Return the [x, y] coordinate for the center point of the cell that contains the specified text.  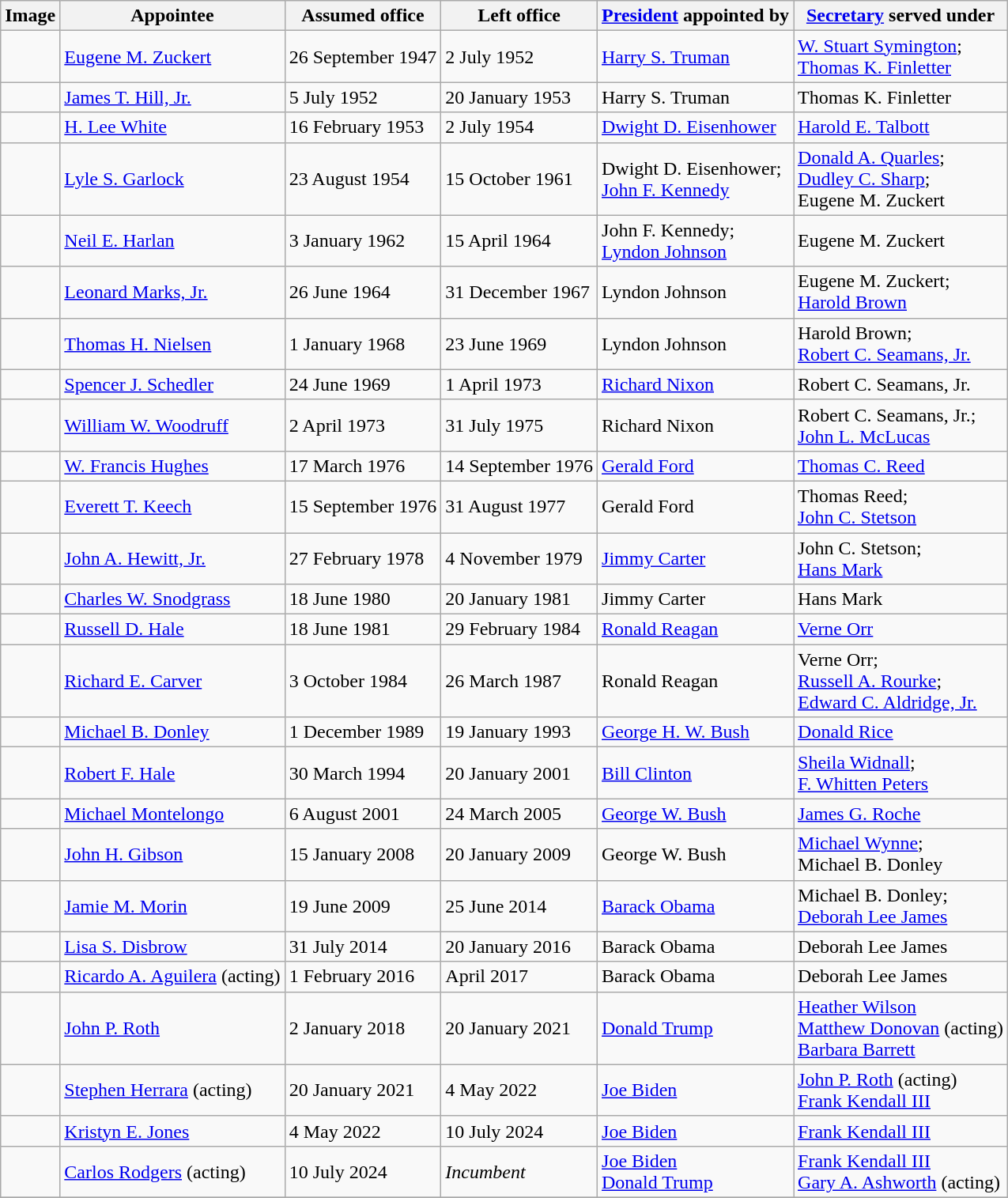
Russell D. Hale [172, 629]
James T. Hill, Jr. [172, 97]
John F. Kennedy;Lyndon Johnson [696, 240]
31 December 1967 [519, 293]
Donald Rice [901, 732]
2 April 1973 [363, 425]
Thomas Reed;John C. Stetson [901, 506]
H. Lee White [172, 127]
20 January 1981 [519, 599]
Kristyn E. Jones [172, 1131]
3 October 1984 [363, 681]
24 June 1969 [363, 384]
John A. Hewitt, Jr. [172, 558]
Michael Wynne;Michael B. Donley [901, 854]
James G. Roche [901, 814]
20 January 2009 [519, 854]
2 July 1952 [519, 57]
Dwight D. Eisenhower;John F. Kennedy [696, 179]
1 April 1973 [519, 384]
24 March 2005 [519, 814]
Jamie M. Morin [172, 906]
Thomas K. Finletter [901, 97]
Dwight D. Eisenhower [696, 127]
Michael Montelongo [172, 814]
Harold E. Talbott [901, 127]
30 March 1994 [363, 773]
15 September 1976 [363, 506]
4 November 1979 [519, 558]
Michael B. Donley;Deborah Lee James [901, 906]
Image [30, 16]
20 January 1953 [519, 97]
31 August 1977 [519, 506]
W. Francis Hughes [172, 466]
John P. Roth (acting)Frank Kendall III [901, 1090]
15 January 2008 [363, 854]
5 July 1952 [363, 97]
President appointed by [696, 16]
Leonard Marks, Jr. [172, 293]
Ricardo A. Aguilera (acting) [172, 977]
20 January 2016 [519, 947]
Harold Brown;Robert C. Seamans, Jr. [901, 343]
15 April 1964 [519, 240]
Robert C. Seamans, Jr. [901, 384]
Thomas H. Nielsen [172, 343]
1 December 1989 [363, 732]
Frank Kendall III [901, 1131]
Sheila Widnall;F. Whitten Peters [901, 773]
19 June 2009 [363, 906]
1 January 1968 [363, 343]
1 February 2016 [363, 977]
Frank Kendall IIIGary A. Ashworth (acting) [901, 1172]
Michael B. Donley [172, 732]
26 March 1987 [519, 681]
Richard E. Carver [172, 681]
26 September 1947 [363, 57]
Eugene M. Zuckert; Harold Brown [901, 293]
31 July 2014 [363, 947]
Robert C. Seamans, Jr.;John L. McLucas [901, 425]
23 August 1954 [363, 179]
25 June 2014 [519, 906]
3 January 1962 [363, 240]
15 October 1961 [519, 179]
2 January 2018 [363, 1028]
Thomas C. Reed [901, 466]
John H. Gibson [172, 854]
26 June 1964 [363, 293]
Spencer J. Schedler [172, 384]
Everett T. Keech [172, 506]
Carlos Rodgers (acting) [172, 1172]
Lisa S. Disbrow [172, 947]
Lyle S. Garlock [172, 179]
2 July 1954 [519, 127]
Verne Orr;Russell A. Rourke;Edward C. Aldridge, Jr. [901, 681]
John P. Roth [172, 1028]
George H. W. Bush [696, 732]
18 June 1981 [363, 629]
Bill Clinton [696, 773]
Verne Orr [901, 629]
18 June 1980 [363, 599]
17 March 1976 [363, 466]
6 August 2001 [363, 814]
14 September 1976 [519, 466]
Assumed office [363, 16]
Donald Trump [696, 1028]
Robert F. Hale [172, 773]
Secretary served under [901, 16]
William W. Woodruff [172, 425]
Charles W. Snodgrass [172, 599]
31 July 1975 [519, 425]
Appointee [172, 16]
Left office [519, 16]
27 February 1978 [363, 558]
April 2017 [519, 977]
20 January 2001 [519, 773]
Donald A. Quarles;Dudley C. Sharp;Eugene M. Zuckert [901, 179]
W. Stuart Symington;Thomas K. Finletter [901, 57]
Hans Mark [901, 599]
John C. Stetson;Hans Mark [901, 558]
Heather WilsonMatthew Donovan (acting)Barbara Barrett [901, 1028]
Joe BidenDonald Trump [696, 1172]
Incumbent [519, 1172]
16 February 1953 [363, 127]
Stephen Herrara (acting) [172, 1090]
29 February 1984 [519, 629]
23 June 1969 [519, 343]
19 January 1993 [519, 732]
Neil E. Harlan [172, 240]
